Detect which cell encompasses the target text, then output its [x, y] center coordinate. 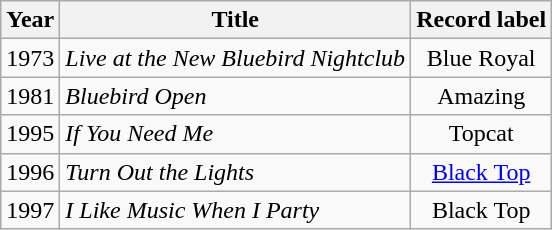
Record label [482, 20]
1996 [30, 172]
I Like Music When I Party [236, 210]
1981 [30, 96]
Turn Out the Lights [236, 172]
1973 [30, 58]
Year [30, 20]
Blue Royal [482, 58]
1997 [30, 210]
If You Need Me [236, 134]
Amazing [482, 96]
Title [236, 20]
1995 [30, 134]
Bluebird Open [236, 96]
Live at the New Bluebird Nightclub [236, 58]
Topcat [482, 134]
